Search for the cell housing the specified text and yield its [x, y] center coordinate. 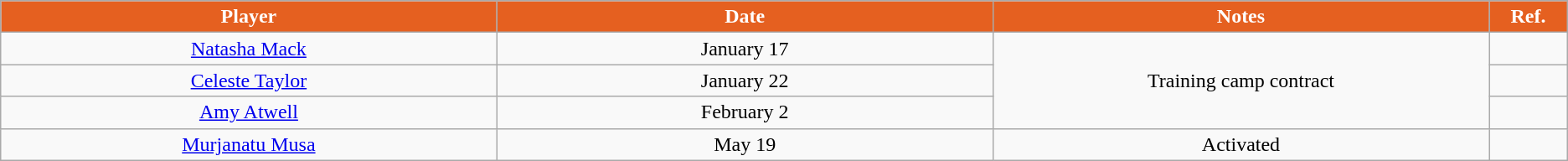
Natasha Mack [249, 49]
January 22 [745, 80]
Ref. [1529, 17]
Notes [1240, 17]
Murjanatu Musa [249, 144]
May 19 [745, 144]
Celeste Taylor [249, 80]
February 2 [745, 112]
Player [249, 17]
Training camp contract [1240, 80]
Date [745, 17]
January 17 [745, 49]
Activated [1240, 144]
Amy Atwell [249, 112]
